Output the (x, y) coordinate of the center of the cell containing the given text.  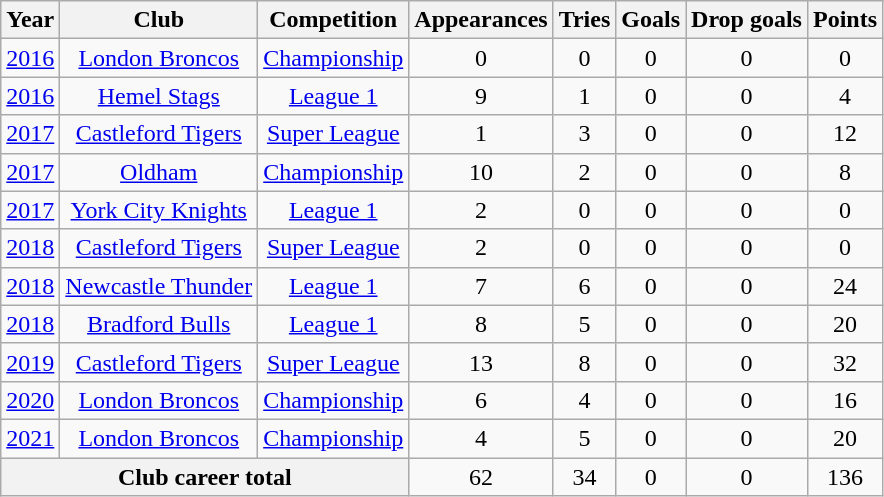
12 (844, 134)
9 (481, 96)
Club (159, 20)
Goals (651, 20)
Tries (584, 20)
136 (844, 477)
Newcastle Thunder (159, 286)
Drop goals (747, 20)
Competition (334, 20)
2019 (30, 362)
2021 (30, 438)
Club career total (205, 477)
York City Knights (159, 210)
62 (481, 477)
Oldham (159, 172)
Appearances (481, 20)
34 (584, 477)
24 (844, 286)
Bradford Bulls (159, 324)
32 (844, 362)
13 (481, 362)
Hemel Stags (159, 96)
3 (584, 134)
16 (844, 400)
Points (844, 20)
2020 (30, 400)
10 (481, 172)
7 (481, 286)
Year (30, 20)
